Return the (x, y) coordinate for the center point of the cell that contains the specified text.  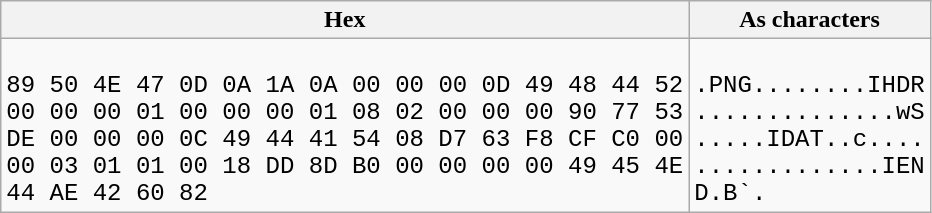
As characters (810, 20)
Hex (345, 20)
.PNG........IHDR ..............wS .....IDAT..c.... .............IEN D.B`. (810, 126)
